Output the (X, Y) coordinate of the center of the cell containing the given text.  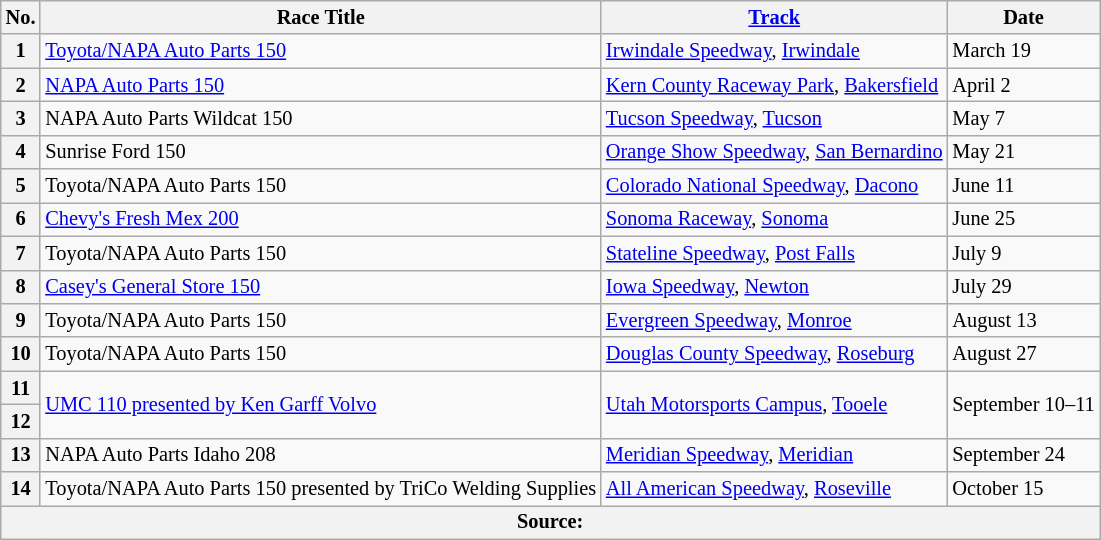
Date (1023, 17)
September 24 (1023, 455)
March 19 (1023, 51)
July 9 (1023, 253)
July 29 (1023, 287)
4 (21, 152)
11 (21, 388)
12 (21, 421)
NAPA Auto Parts Wildcat 150 (320, 118)
9 (21, 320)
June 11 (1023, 186)
Irwindale Speedway, Irwindale (774, 51)
Utah Motorsports Campus, Tooele (774, 404)
August 13 (1023, 320)
Douglas County Speedway, Roseburg (774, 354)
NAPA Auto Parts 150 (320, 85)
September 10–11 (1023, 404)
7 (21, 253)
Iowa Speedway, Newton (774, 287)
April 2 (1023, 85)
Race Title (320, 17)
May 21 (1023, 152)
UMC 110 presented by Ken Garff Volvo (320, 404)
5 (21, 186)
Toyota/NAPA Auto Parts 150 presented by TriCo Welding Supplies (320, 489)
6 (21, 219)
Colorado National Speedway, Dacono (774, 186)
Kern County Raceway Park, Bakersfield (774, 85)
Track (774, 17)
No. (21, 17)
August 27 (1023, 354)
October 15 (1023, 489)
Source: (550, 522)
June 25 (1023, 219)
Orange Show Speedway, San Bernardino (774, 152)
1 (21, 51)
Tucson Speedway, Tucson (774, 118)
13 (21, 455)
3 (21, 118)
May 7 (1023, 118)
Evergreen Speedway, Monroe (774, 320)
Casey's General Store 150 (320, 287)
All American Speedway, Roseville (774, 489)
Sonoma Raceway, Sonoma (774, 219)
14 (21, 489)
8 (21, 287)
NAPA Auto Parts Idaho 208 (320, 455)
2 (21, 85)
Meridian Speedway, Meridian (774, 455)
Chevy's Fresh Mex 200 (320, 219)
Stateline Speedway, Post Falls (774, 253)
10 (21, 354)
Sunrise Ford 150 (320, 152)
